Detect which cell encompasses the target text, then output its (x, y) center coordinate. 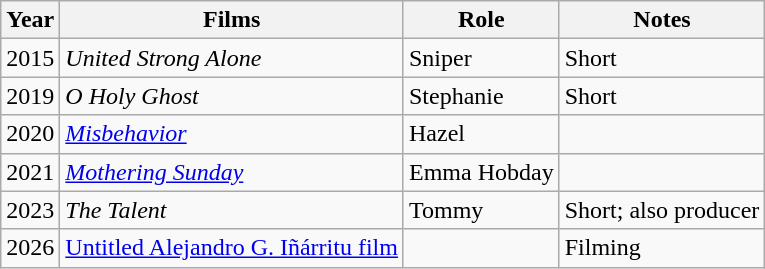
Year (30, 20)
Films (232, 20)
2019 (30, 96)
2026 (30, 248)
Mothering Sunday (232, 172)
The Talent (232, 210)
Emma Hobday (481, 172)
Untitled Alejandro G. Iñárritu film (232, 248)
O Holy Ghost (232, 96)
United Strong Alone (232, 58)
Hazel (481, 134)
Sniper (481, 58)
Role (481, 20)
2020 (30, 134)
2021 (30, 172)
Misbehavior (232, 134)
Short; also producer (662, 210)
Filming (662, 248)
2015 (30, 58)
Stephanie (481, 96)
2023 (30, 210)
Tommy (481, 210)
Notes (662, 20)
